Pinpoint the cell where the given text exists, returning its (x, y) midpoint coordinate. 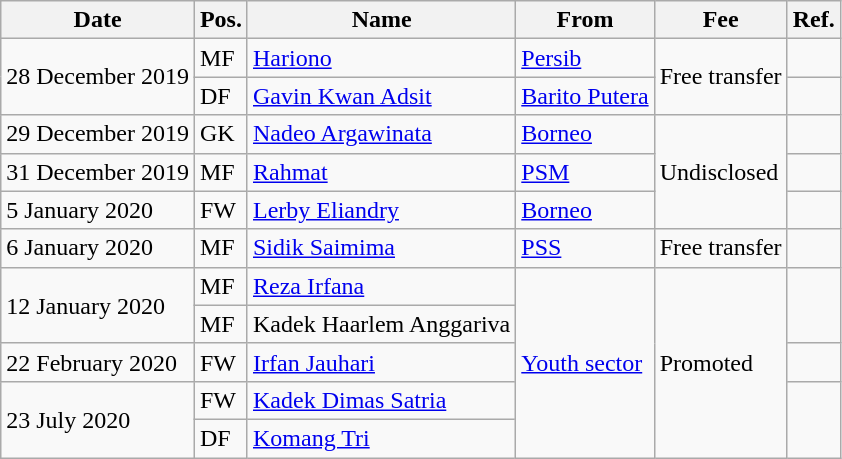
29 December 2019 (98, 134)
Kadek Haarlem Anggariva (381, 324)
Gavin Kwan Adsit (381, 96)
Irfan Jauhari (381, 362)
PSS (585, 248)
Reza Irfana (381, 286)
Fee (720, 20)
Kadek Dimas Satria (381, 400)
31 December 2019 (98, 172)
6 January 2020 (98, 248)
Nadeo Argawinata (381, 134)
Sidik Saimima (381, 248)
Ref. (814, 20)
23 July 2020 (98, 419)
GK (220, 134)
22 February 2020 (98, 362)
Persib (585, 58)
Undisclosed (720, 172)
5 January 2020 (98, 210)
12 January 2020 (98, 305)
28 December 2019 (98, 77)
Promoted (720, 362)
Komang Tri (381, 438)
Hariono (381, 58)
Date (98, 20)
Barito Putera (585, 96)
Name (381, 20)
Rahmat (381, 172)
Pos. (220, 20)
Youth sector (585, 362)
Lerby Eliandry (381, 210)
PSM (585, 172)
From (585, 20)
